Provide the [x, y] coordinate of the cell's center where the given text is located.  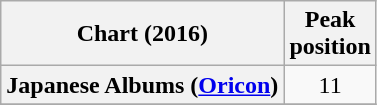
Japanese Albums (Oricon) [142, 85]
Peakposition [330, 34]
Chart (2016) [142, 34]
11 [330, 85]
